Output the (X, Y) coordinate of the center of the cell containing the given text.  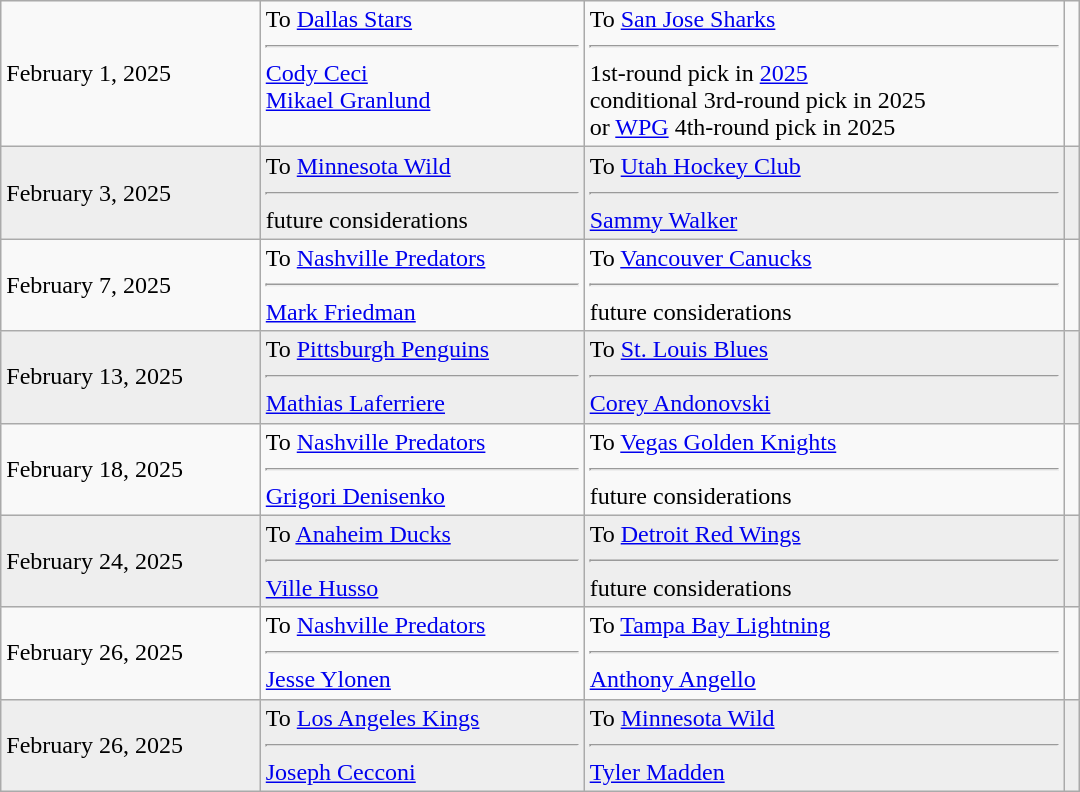
To Nashville PredatorsMark Friedman (422, 285)
To Vegas Golden Knightsfuture considerations (824, 469)
To Pittsburgh PenguinsMathias Laferriere (422, 377)
To San Jose Sharks1st-round pick in 2025conditional 3rd-round pick in 2025or WPG 4th-round pick in 2025 (824, 74)
To Nashville PredatorsJesse Ylonen (422, 653)
To Vancouver Canucksfuture considerations (824, 285)
To Tampa Bay LightningAnthony Angello (824, 653)
To Minnesota Wildfuture considerations (422, 193)
To Los Angeles KingsJoseph Cecconi (422, 745)
To Anaheim DucksVille Husso (422, 561)
February 13, 2025 (131, 377)
February 7, 2025 (131, 285)
February 1, 2025 (131, 74)
February 18, 2025 (131, 469)
To Utah Hockey ClubSammy Walker (824, 193)
February 24, 2025 (131, 561)
To Detroit Red Wingsfuture considerations (824, 561)
To Dallas StarsCody CeciMikael Granlund (422, 74)
To Nashville PredatorsGrigori Denisenko (422, 469)
February 3, 2025 (131, 193)
To Minnesota WildTyler Madden (824, 745)
To St. Louis BluesCorey Andonovski (824, 377)
